Provide the (X, Y) coordinate of the cell's center where the given text is located.  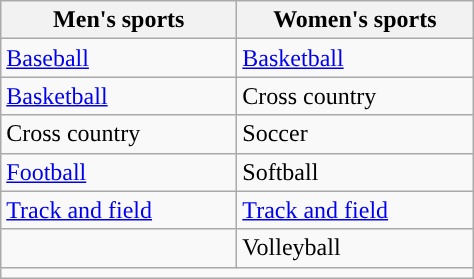
Volleyball (355, 248)
Football (119, 172)
Soccer (355, 134)
Women's sports (355, 20)
Baseball (119, 58)
Men's sports (119, 20)
Softball (355, 172)
